Provide the [X, Y] coordinate of the cell's center where the given text is located.  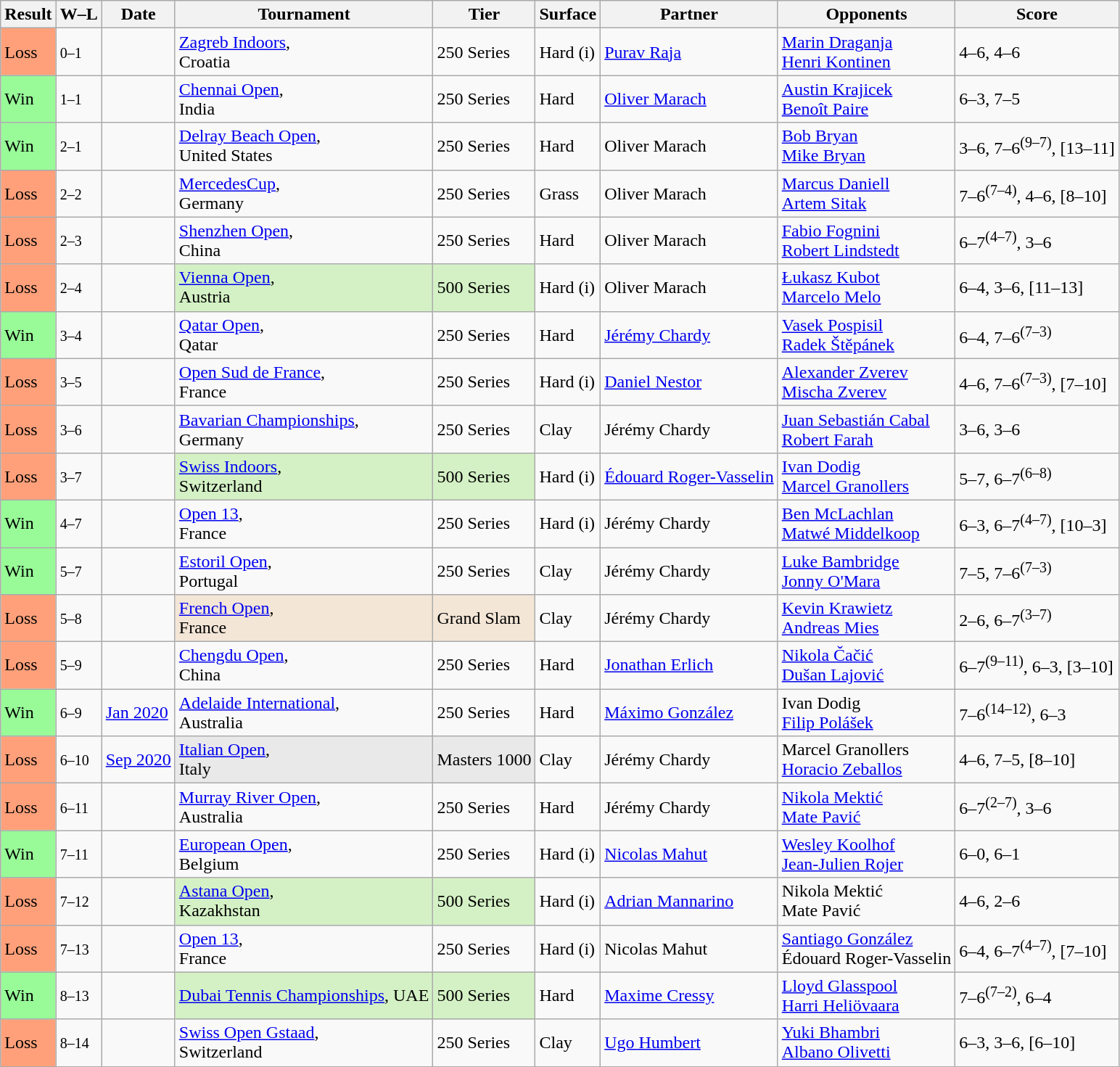
7–11 [78, 854]
4–6, 7–5, [8–10] [1037, 760]
Tournament [304, 15]
Partner [689, 15]
Chennai Open,India [304, 99]
Ivan Dodig Marcel Granollers [866, 476]
Astana Open,Kazakhstan [304, 901]
Santiago González Édouard Roger-Vasselin [866, 949]
Dubai Tennis Championships, UAE [304, 995]
3–5 [78, 382]
W–L [78, 15]
7–12 [78, 901]
2–1 [78, 147]
Adrian Mannarino [689, 901]
2–3 [78, 241]
Yuki Bhambri Albano Olivetti [866, 1043]
Marcus Daniell Artem Sitak [866, 193]
Ben McLachlan Matwé Middelkoop [866, 524]
Qatar Open,Qatar [304, 335]
Ugo Humbert [689, 1043]
Austin Krajicek Benoît Paire [866, 99]
Jonathan Erlich [689, 666]
3–4 [78, 335]
6–4, 3–6, [11–13] [1037, 287]
Luke Bambridge Jonny O'Mara [866, 570]
Result [28, 15]
7–13 [78, 949]
Juan Sebastián Cabal Robert Farah [866, 429]
Ivan Dodig Filip Polášek [866, 712]
Swiss Indoors,Switzerland [304, 476]
Lloyd Glasspool Harri Heliövaara [866, 995]
6–9 [78, 712]
1–1 [78, 99]
7–6(7–2), 6–4 [1037, 995]
7–6(7–4), 4–6, [8–10] [1037, 193]
3–6, 7–6(9–7), [13–11] [1037, 147]
6–10 [78, 760]
Kevin Krawietz Andreas Mies [866, 618]
Vasek Pospisil Radek Štěpánek [866, 335]
Opponents [866, 15]
Date [138, 15]
4–6, 2–6 [1037, 901]
Fabio Fognini Robert Lindstedt [866, 241]
Adelaide International,Australia [304, 712]
5–8 [78, 618]
3–6, 3–6 [1037, 429]
6–3, 3–6, [6–10] [1037, 1043]
Sep 2020 [138, 760]
Purav Raja [689, 52]
Wesley Koolhof Jean-Julien Rojer [866, 854]
6–4, 6–7(4–7), [7–10] [1037, 949]
4–7 [78, 524]
6–3, 7–5 [1037, 99]
Murray River Open,Australia [304, 807]
MercedesCup,Germany [304, 193]
Nikola Čačić Dušan Lajović [866, 666]
2–4 [78, 287]
3–6 [78, 429]
Italian Open,Italy [304, 760]
3–7 [78, 476]
French Open,France [304, 618]
5–7, 6–7(6–8) [1037, 476]
European Open,Belgium [304, 854]
6–3, 6–7(4–7), [10–3] [1037, 524]
Jan 2020 [138, 712]
Marin Draganja Henri Kontinen [866, 52]
5–9 [78, 666]
Bob Bryan Mike Bryan [866, 147]
Alexander Zverev Mischa Zverev [866, 382]
4–6, 4–6 [1037, 52]
6–7(4–7), 3–6 [1037, 241]
Grass [568, 193]
Vienna Open,Austria [304, 287]
Shenzhen Open,China [304, 241]
Open Sud de France,France [304, 382]
6–4, 7–6(7–3) [1037, 335]
Tier [485, 15]
Swiss Open Gstaad, Switzerland [304, 1043]
6–7(9–11), 6–3, [3–10] [1037, 666]
6–7(2–7), 3–6 [1037, 807]
Édouard Roger-Vasselin [689, 476]
0–1 [78, 52]
Daniel Nestor [689, 382]
6–11 [78, 807]
7–6(14–12), 6–3 [1037, 712]
Bavarian Championships,Germany [304, 429]
Grand Slam [485, 618]
Łukasz Kubot Marcelo Melo [866, 287]
8–14 [78, 1043]
2–2 [78, 193]
4–6, 7–6(7–3), [7–10] [1037, 382]
Marcel Granollers Horacio Zeballos [866, 760]
Masters 1000 [485, 760]
8–13 [78, 995]
Zagreb Indoors,Croatia [304, 52]
Score [1037, 15]
Chengdu Open,China [304, 666]
Surface [568, 15]
Delray Beach Open,United States [304, 147]
7–5, 7–6(7–3) [1037, 570]
2–6, 6–7(3–7) [1037, 618]
5–7 [78, 570]
Estoril Open,Portugal [304, 570]
Maxime Cressy [689, 995]
Máximo González [689, 712]
6–0, 6–1 [1037, 854]
